Capture the cell that displays the provided text and extract its [X, Y] central coordinate. 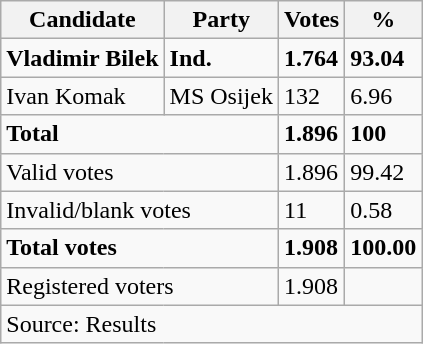
Candidate [82, 20]
Party [221, 20]
Ind. [221, 58]
11 [311, 210]
Votes [311, 20]
6.96 [384, 96]
0.58 [384, 210]
1.764 [311, 58]
MS Osijek [221, 96]
100 [384, 134]
Total votes [140, 248]
100.00 [384, 248]
% [384, 20]
Source: Results [212, 324]
Valid votes [140, 172]
Vladimir Bilek [82, 58]
Registered voters [140, 286]
132 [311, 96]
93.04 [384, 58]
99.42 [384, 172]
Ivan Komak [82, 96]
Total [140, 134]
Invalid/blank votes [140, 210]
